From the cell containing the given text, extract its center point as [x, y] coordinate. 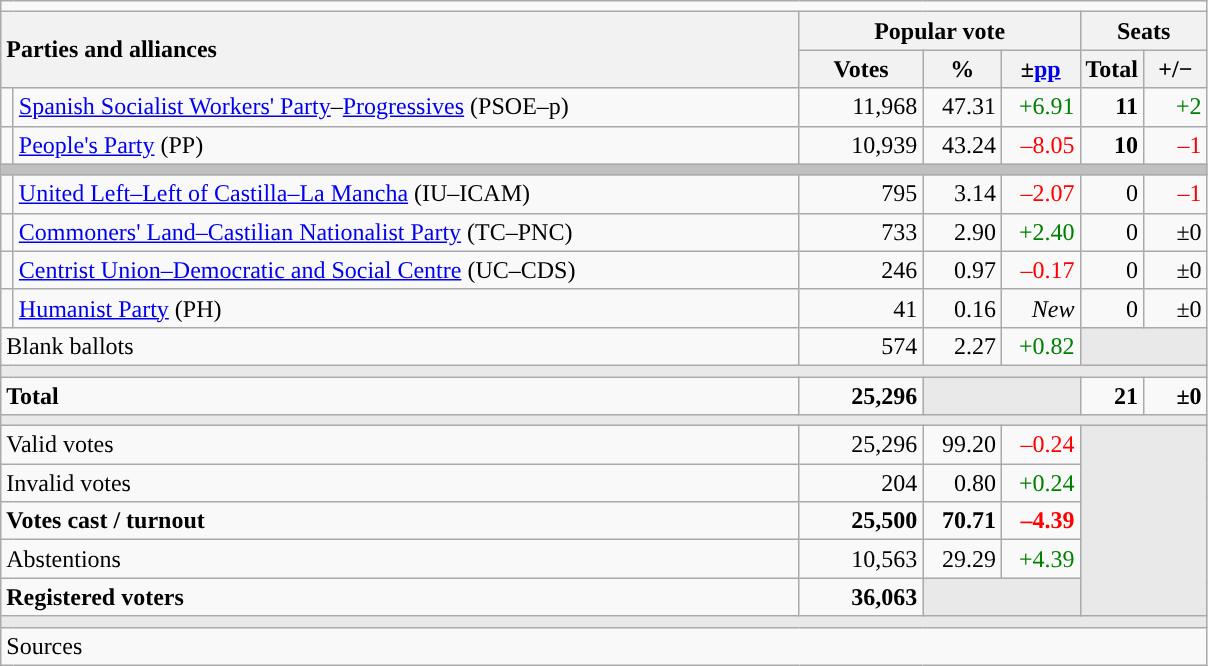
3.14 [962, 194]
41 [861, 308]
–0.17 [1040, 270]
People's Party (PP) [406, 145]
Abstentions [400, 559]
Spanish Socialist Workers' Party–Progressives (PSOE–p) [406, 107]
Seats [1144, 31]
+2.40 [1040, 232]
Popular vote [940, 31]
–8.05 [1040, 145]
99.20 [962, 445]
United Left–Left of Castilla–La Mancha (IU–ICAM) [406, 194]
204 [861, 483]
+/− [1176, 69]
–4.39 [1040, 521]
574 [861, 346]
New [1040, 308]
Invalid votes [400, 483]
25,500 [861, 521]
43.24 [962, 145]
Valid votes [400, 445]
733 [861, 232]
+4.39 [1040, 559]
2.27 [962, 346]
Commoners' Land–Castilian Nationalist Party (TC–PNC) [406, 232]
Sources [604, 646]
±pp [1040, 69]
Parties and alliances [400, 50]
–0.24 [1040, 445]
–2.07 [1040, 194]
Registered voters [400, 597]
21 [1112, 395]
Votes cast / turnout [400, 521]
0.80 [962, 483]
795 [861, 194]
47.31 [962, 107]
0.97 [962, 270]
11 [1112, 107]
% [962, 69]
11,968 [861, 107]
10,939 [861, 145]
29.29 [962, 559]
+0.24 [1040, 483]
+6.91 [1040, 107]
70.71 [962, 521]
Humanist Party (PH) [406, 308]
0.16 [962, 308]
2.90 [962, 232]
10 [1112, 145]
36,063 [861, 597]
246 [861, 270]
+0.82 [1040, 346]
Blank ballots [400, 346]
10,563 [861, 559]
+2 [1176, 107]
Votes [861, 69]
Centrist Union–Democratic and Social Centre (UC–CDS) [406, 270]
